Scan for the cell matching the given text and deliver its [X, Y] coordinate at center. 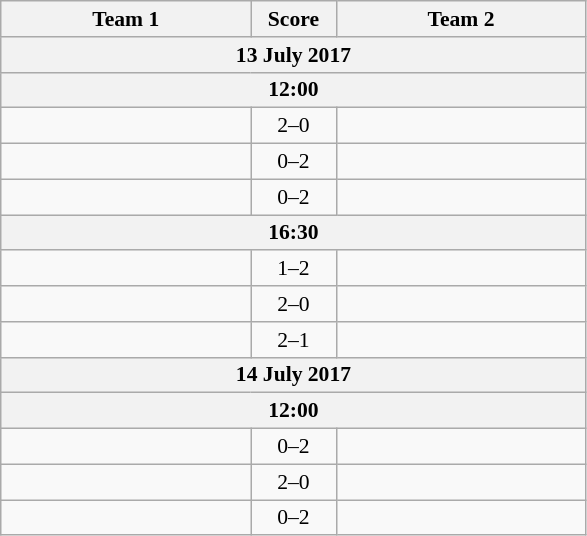
Team 1 [126, 19]
Score [294, 19]
14 July 2017 [294, 375]
Team 2 [461, 19]
1–2 [294, 269]
2–1 [294, 340]
16:30 [294, 233]
13 July 2017 [294, 55]
